Locate the cell with the specified text and output its [x, y] center coordinate. 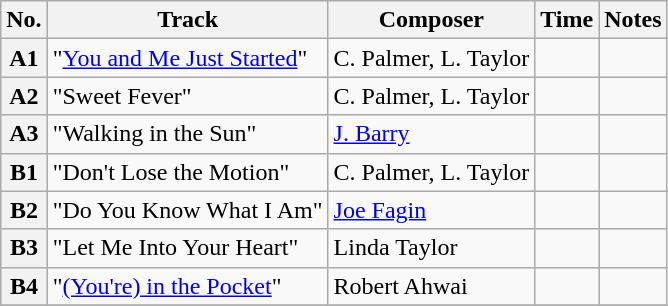
B2 [24, 210]
A1 [24, 58]
A3 [24, 134]
J. Barry [432, 134]
Time [567, 20]
B4 [24, 286]
"Walking in the Sun" [188, 134]
"Let Me Into Your Heart" [188, 248]
B3 [24, 248]
"You and Me Just Started" [188, 58]
"Do You Know What I Am" [188, 210]
Linda Taylor [432, 248]
Composer [432, 20]
Track [188, 20]
"(You're) in the Pocket" [188, 286]
Notes [633, 20]
Robert Ahwai [432, 286]
B1 [24, 172]
"Sweet Fever" [188, 96]
A2 [24, 96]
"Don't Lose the Motion" [188, 172]
Joe Fagin [432, 210]
No. [24, 20]
